Return the (X, Y) coordinate for the center point of the cell that contains the specified text.  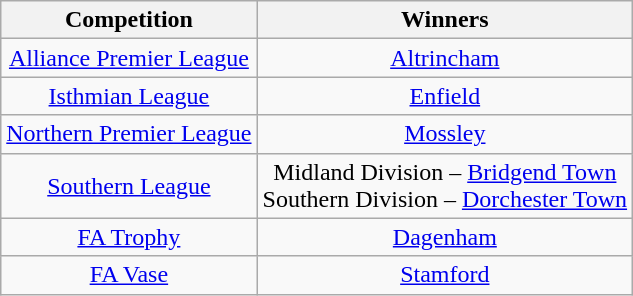
Dagenham (445, 237)
Alliance Premier League (129, 58)
Competition (129, 20)
Winners (445, 20)
Altrincham (445, 58)
Southern League (129, 186)
Enfield (445, 96)
FA Vase (129, 275)
FA Trophy (129, 237)
Mossley (445, 134)
Stamford (445, 275)
Midland Division – Bridgend TownSouthern Division – Dorchester Town (445, 186)
Isthmian League (129, 96)
Northern Premier League (129, 134)
